Capture the cell that displays the provided text and extract its (x, y) central coordinate. 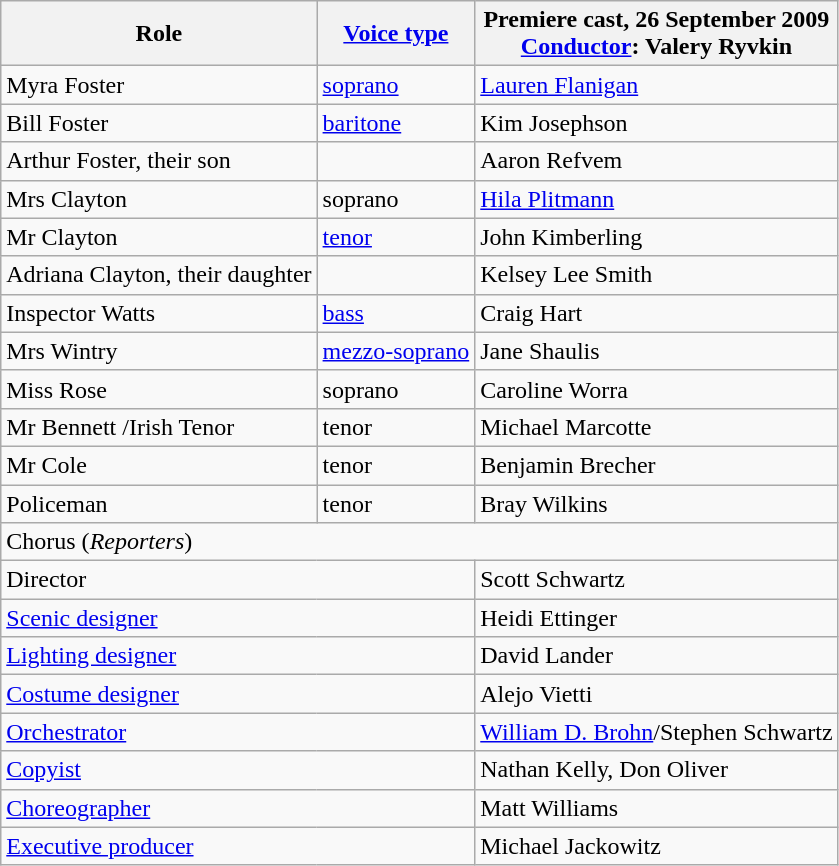
Matt Williams (656, 808)
Myra Foster (159, 85)
Scott Schwartz (656, 580)
Mr Clayton (159, 237)
Role (159, 34)
Bill Foster (159, 123)
Director (238, 580)
Craig Hart (656, 313)
Adriana Clayton, their daughter (159, 275)
Inspector Watts (159, 313)
Alejo Vietti (656, 694)
Arthur Foster, their son (159, 161)
Copyist (238, 770)
John Kimberling (656, 237)
Lighting designer (238, 656)
Voice type (396, 34)
bass (396, 313)
Benjamin Brecher (656, 465)
Premiere cast, 26 September 2009Conductor: Valery Ryvkin (656, 34)
Choreographer (238, 808)
Kelsey Lee Smith (656, 275)
Chorus (Reporters) (420, 542)
Scenic designer (238, 618)
Executive producer (238, 846)
Mrs Wintry (159, 351)
Bray Wilkins (656, 503)
Jane Shaulis (656, 351)
Nathan Kelly, Don Oliver (656, 770)
Kim Josephson (656, 123)
Policeman (159, 503)
Michael Marcotte (656, 427)
mezzo-soprano (396, 351)
Mrs Clayton (159, 199)
baritone (396, 123)
Costume designer (238, 694)
Miss Rose (159, 389)
Heidi Ettinger (656, 618)
Mr Bennett /Irish Tenor (159, 427)
Mr Cole (159, 465)
Orchestrator (238, 732)
Michael Jackowitz (656, 846)
Hila Plitmann (656, 199)
David Lander (656, 656)
Lauren Flanigan (656, 85)
Aaron Refvem (656, 161)
Caroline Worra (656, 389)
William D. Brohn/Stephen Schwartz (656, 732)
